Detect which cell encompasses the target text, then output its [X, Y] center coordinate. 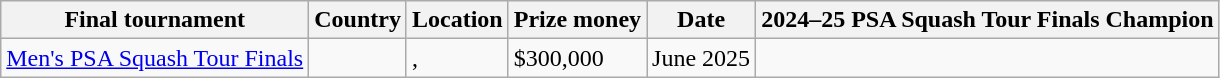
Final tournament [155, 20]
Date [702, 20]
$300,000 [577, 58]
Location [457, 20]
, [457, 58]
Country [358, 20]
Prize money [577, 20]
June 2025 [702, 58]
Men's PSA Squash Tour Finals [155, 58]
2024–25 PSA Squash Tour Finals Champion [988, 20]
